Return the [x, y] coordinate for the center point of the cell that contains the specified text.  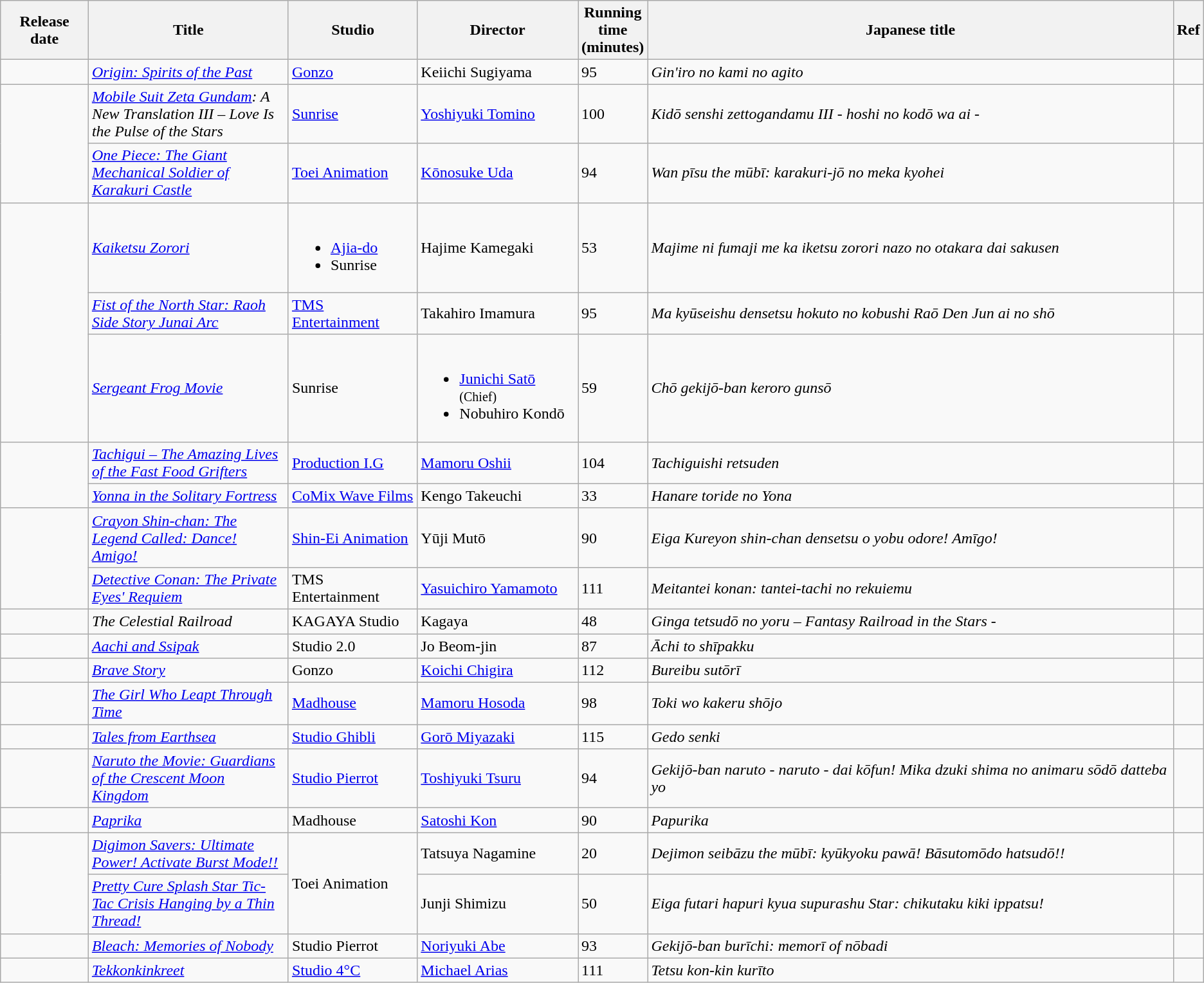
Chō gekijō-ban keroro gunsō [911, 388]
Tetsu kon-kin kurīto [911, 970]
One Piece: The Giant Mechanical Soldier of Karakuri Castle [188, 173]
Yūji Mutō [498, 537]
Ajia-doSunrise [352, 248]
Paprika [188, 820]
Jo Beom-jin [498, 646]
Eiga Kureyon shin-chan densetsu o yobu odore! Amīgo! [911, 537]
20 [612, 854]
Toshiyuki Tsuru [498, 779]
Takahiro Imamura [498, 314]
Koichi Chigira [498, 671]
Michael Arias [498, 970]
Bureibu sutōrī [911, 671]
Studio [352, 30]
Kagaya [498, 621]
Dejimon seibāzu the mūbī: kyūkyoku pawā! Bāsutomōdo hatsudō!! [911, 854]
Gedo senki [911, 737]
KAGAYA Studio [352, 621]
Production I.G [352, 463]
Japanese title [911, 30]
Gekijō-ban burīchi: memorī of nōbadi [911, 946]
Kengo Takeuchi [498, 496]
Tales from Earthsea [188, 737]
87 [612, 646]
Title [188, 30]
48 [612, 621]
Ref [1189, 30]
Mobile Suit Zeta Gundam: A New Translation III – Love Is the Pulse of the Stars [188, 114]
Kidō senshi zettogandamu III - hoshi no kodō wa ai - [911, 114]
Studio 4°C [352, 970]
Meitantei konan: tantei-tachi no rekuiemu [911, 588]
Origin: Spirits of the Past [188, 72]
Yoshiyuki Tomino [498, 114]
Hanare toride no Yona [911, 496]
Crayon Shin-chan: The Legend Called: Dance! Amigo! [188, 537]
The Girl Who Leapt Through Time [188, 703]
33 [612, 496]
Studio Ghibli [352, 737]
59 [612, 388]
Junji Shimizu [498, 904]
Toki wo kakeru shōjo [911, 703]
Ma kyūseishu densetsu hokuto no kobushi Raō Den Jun ai no shō [911, 314]
Wan pīsu the mūbī: karakuri-jō no meka kyohei [911, 173]
Detective Conan: The Private Eyes' Requiem [188, 588]
Āchi to shīpakku [911, 646]
Majime ni fumaji me ka iketsu zorori nazo no otakara dai sakusen [911, 248]
Gin'iro no kami no agito [911, 72]
Fist of the North Star: Raoh Side Story Junai Arc [188, 314]
Gekijō-ban naruto - naruto - dai kōfun! Mika dzuki shima no animaru sōdō datteba yo [911, 779]
Kaiketsu Zorori [188, 248]
Tachiguishi retsuden [911, 463]
93 [612, 946]
Digimon Savers: Ultimate Power! Activate Burst Mode!! [188, 854]
Pretty Cure Splash Star Tic-Tac Crisis Hanging by a Thin Thread! [188, 904]
Bleach: Memories of Nobody [188, 946]
Shin-Ei Animation [352, 537]
Studio 2.0 [352, 646]
50 [612, 904]
Yonna in the Solitary Fortress [188, 496]
98 [612, 703]
104 [612, 463]
Gorō Miyazaki [498, 737]
Eiga futari hapuri kyua supurashu Star: chikutaku kiki ippatsu! [911, 904]
53 [612, 248]
100 [612, 114]
Tatsuya Nagamine [498, 854]
Mamoru Oshii [498, 463]
Papurika [911, 820]
Sergeant Frog Movie [188, 388]
The Celestial Railroad [188, 621]
Brave Story [188, 671]
Hajime Kamegaki [498, 248]
Director [498, 30]
Junichi Satō (Chief)Nobuhiro Kondō [498, 388]
Mamoru Hosoda [498, 703]
Running time (minutes) [612, 30]
115 [612, 737]
Tachigui – The Amazing Lives of the Fast Food Grifters [188, 463]
Satoshi Kon [498, 820]
Naruto the Movie: Guardians of the Crescent Moon Kingdom [188, 779]
Aachi and Ssipak [188, 646]
Release date [45, 30]
Tekkonkinkreet [188, 970]
Kōnosuke Uda [498, 173]
112 [612, 671]
Noriyuki Abe [498, 946]
CoMix Wave Films [352, 496]
Yasuichiro Yamamoto [498, 588]
Ginga tetsudō no yoru – Fantasy Railroad in the Stars - [911, 621]
Keiichi Sugiyama [498, 72]
